Locate the cell with the specified text and output its (X, Y) center coordinate. 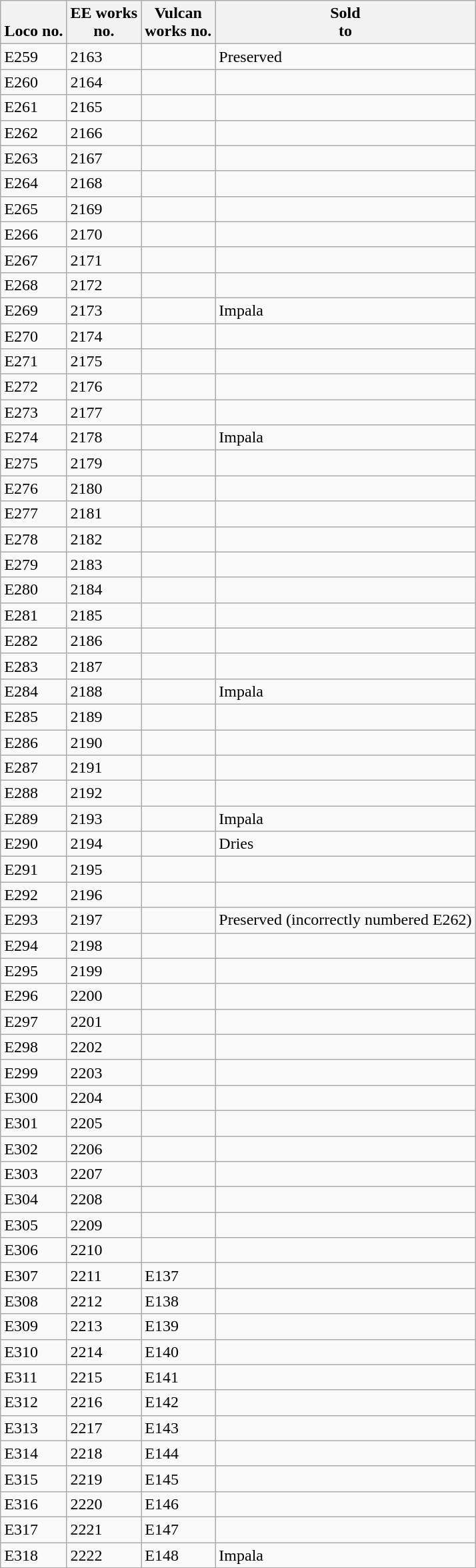
E302 (33, 1148)
2221 (104, 1529)
E271 (33, 362)
Dries (345, 844)
E278 (33, 539)
2207 (104, 1174)
2208 (104, 1200)
E139 (179, 1326)
E147 (179, 1529)
2164 (104, 82)
2213 (104, 1326)
2199 (104, 971)
2215 (104, 1377)
E145 (179, 1479)
2197 (104, 920)
E283 (33, 666)
E294 (33, 945)
2163 (104, 57)
E142 (179, 1403)
E296 (33, 996)
E313 (33, 1428)
2205 (104, 1123)
E281 (33, 615)
E269 (33, 310)
2188 (104, 691)
2177 (104, 412)
2175 (104, 362)
E300 (33, 1098)
E311 (33, 1377)
E308 (33, 1301)
2189 (104, 717)
E141 (179, 1377)
E293 (33, 920)
2182 (104, 539)
2214 (104, 1352)
E262 (33, 133)
E301 (33, 1123)
E315 (33, 1479)
E144 (179, 1453)
2203 (104, 1072)
E140 (179, 1352)
E312 (33, 1403)
E275 (33, 463)
E314 (33, 1453)
E266 (33, 234)
E290 (33, 844)
E261 (33, 107)
E270 (33, 336)
2202 (104, 1047)
2201 (104, 1022)
2206 (104, 1148)
E137 (179, 1276)
2191 (104, 768)
2187 (104, 666)
E295 (33, 971)
E274 (33, 438)
E272 (33, 387)
2210 (104, 1250)
E146 (179, 1504)
Soldto (345, 23)
2166 (104, 133)
E277 (33, 514)
E280 (33, 590)
Vulcanworks no. (179, 23)
E298 (33, 1047)
2171 (104, 260)
2192 (104, 793)
2174 (104, 336)
2169 (104, 209)
E292 (33, 895)
E303 (33, 1174)
E310 (33, 1352)
2173 (104, 310)
2220 (104, 1504)
Preserved (345, 57)
Loco no. (33, 23)
E276 (33, 488)
E286 (33, 743)
E297 (33, 1022)
2222 (104, 1555)
EE worksno. (104, 23)
E304 (33, 1200)
E317 (33, 1529)
E318 (33, 1555)
E305 (33, 1225)
E299 (33, 1072)
E263 (33, 158)
2184 (104, 590)
E143 (179, 1428)
E268 (33, 285)
2185 (104, 615)
E264 (33, 183)
2217 (104, 1428)
E273 (33, 412)
E288 (33, 793)
Preserved (incorrectly numbered E262) (345, 920)
2167 (104, 158)
2172 (104, 285)
E306 (33, 1250)
2200 (104, 996)
2190 (104, 743)
2219 (104, 1479)
E291 (33, 869)
2211 (104, 1276)
2218 (104, 1453)
E284 (33, 691)
2176 (104, 387)
E282 (33, 641)
2216 (104, 1403)
2178 (104, 438)
2186 (104, 641)
2212 (104, 1301)
2168 (104, 183)
E279 (33, 564)
2181 (104, 514)
E289 (33, 819)
2195 (104, 869)
2198 (104, 945)
E265 (33, 209)
2196 (104, 895)
2183 (104, 564)
E259 (33, 57)
E148 (179, 1555)
E260 (33, 82)
E309 (33, 1326)
2204 (104, 1098)
E287 (33, 768)
2209 (104, 1225)
E138 (179, 1301)
E285 (33, 717)
E267 (33, 260)
2179 (104, 463)
2193 (104, 819)
2170 (104, 234)
E307 (33, 1276)
2180 (104, 488)
E316 (33, 1504)
2165 (104, 107)
2194 (104, 844)
